From the cell containing the given text, extract its center point as [X, Y] coordinate. 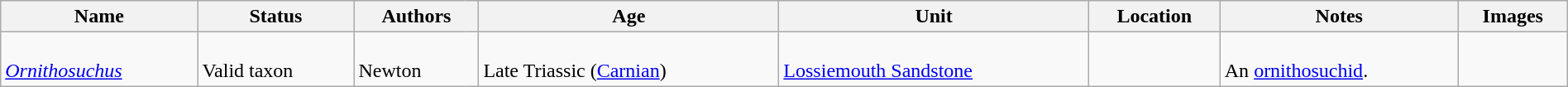
Valid taxon [276, 60]
Status [276, 17]
An ornithosuchid. [1339, 60]
Name [99, 17]
Authors [417, 17]
Late Triassic (Carnian) [629, 60]
Images [1513, 17]
Notes [1339, 17]
Age [629, 17]
Location [1154, 17]
Lossiemouth Sandstone [934, 60]
Ornithosuchus [99, 60]
Unit [934, 17]
Newton [410, 60]
